For the text-containing cell, return its midpoint in [X, Y] coordinate format. 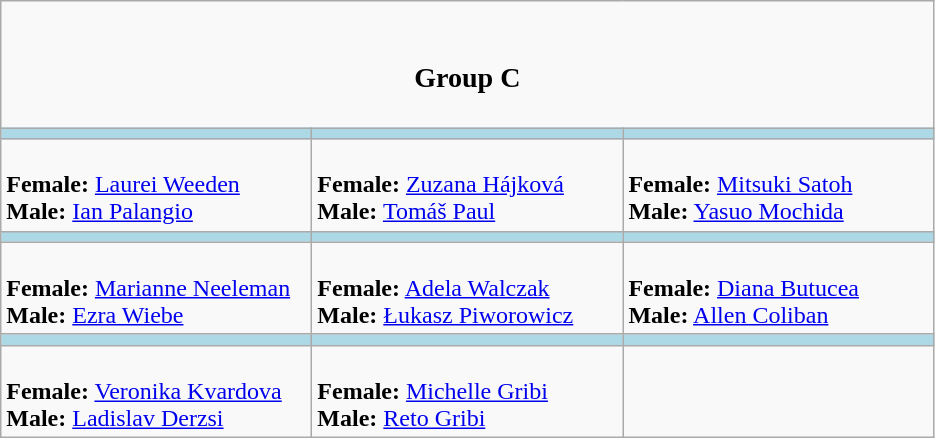
Female: Diana Butucea Male: Allen Coliban [778, 288]
Female: Marianne Neeleman Male: Ezra Wiebe [156, 288]
Female: Mitsuki Satoh Male: Yasuo Mochida [778, 185]
Female: Adela Walczak Male: Łukasz Piworowicz [468, 288]
Female: Laurei Weeden Male: Ian Palangio [156, 185]
Female: Zuzana Hájková Male: Tomáš Paul [468, 185]
Female: Michelle Gribi Male: Reto Gribi [468, 391]
Group C [468, 64]
Female: Veronika Kvardova Male: Ladislav Derzsi [156, 391]
